Find where the given text appears and provide that cell's center as [x, y] coordinate. 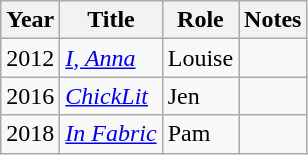
2016 [30, 96]
In Fabric [111, 134]
2012 [30, 58]
Role [200, 20]
Jen [200, 96]
Year [30, 20]
2018 [30, 134]
ChickLit [111, 96]
Louise [200, 58]
I, Anna [111, 58]
Notes [273, 20]
Pam [200, 134]
Title [111, 20]
